Extract the [x, y] coordinate from the center of the cell holding the provided text.  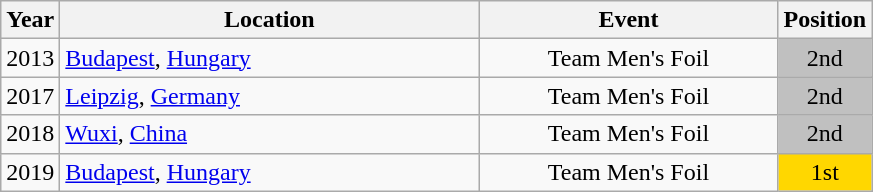
2018 [30, 134]
2019 [30, 172]
2013 [30, 58]
Wuxi, China [270, 134]
Event [628, 20]
Location [270, 20]
Position [825, 20]
1st [825, 172]
Year [30, 20]
2017 [30, 96]
Leipzig, Germany [270, 96]
